Return the [x, y] coordinate for the center point of the cell that contains the specified text.  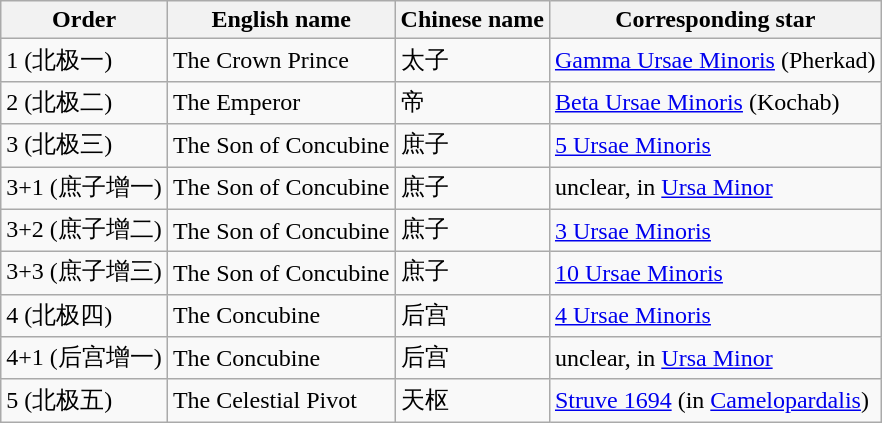
3 (北极三) [84, 146]
Corresponding star [715, 20]
3+2 (庶子增二) [84, 230]
5 (北极五) [84, 400]
2 (北极二) [84, 102]
Gamma Ursae Minoris (Pherkad) [715, 60]
3+1 (庶子增一) [84, 188]
10 Ursae Minoris [715, 274]
The Emperor [281, 102]
天枢 [472, 400]
5 Ursae Minoris [715, 146]
帝 [472, 102]
Order [84, 20]
4+1 (后宫增一) [84, 358]
3 Ursae Minoris [715, 230]
4 (北极四) [84, 316]
4 Ursae Minoris [715, 316]
1 (北极一) [84, 60]
The Celestial Pivot [281, 400]
The Crown Prince [281, 60]
Beta Ursae Minoris (Kochab) [715, 102]
Chinese name [472, 20]
Struve 1694 (in Camelopardalis) [715, 400]
太子 [472, 60]
3+3 (庶子增三) [84, 274]
English name [281, 20]
